From the cell containing the given text, extract its center point as (X, Y) coordinate. 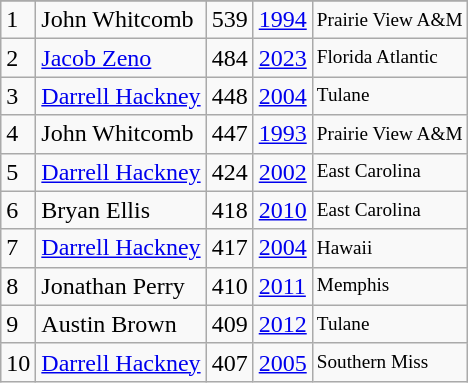
10 (18, 362)
5 (18, 172)
Memphis (390, 286)
Hawaii (390, 248)
409 (230, 324)
410 (230, 286)
8 (18, 286)
4 (18, 134)
Florida Atlantic (390, 58)
2010 (282, 210)
9 (18, 324)
6 (18, 210)
447 (230, 134)
1994 (282, 20)
1993 (282, 134)
2023 (282, 58)
1 (18, 20)
2012 (282, 324)
539 (230, 20)
2 (18, 58)
407 (230, 362)
448 (230, 96)
2005 (282, 362)
2002 (282, 172)
418 (230, 210)
417 (230, 248)
7 (18, 248)
2011 (282, 286)
Jacob Zeno (121, 58)
3 (18, 96)
Bryan Ellis (121, 210)
484 (230, 58)
Austin Brown (121, 324)
424 (230, 172)
Jonathan Perry (121, 286)
Southern Miss (390, 362)
